Return the [x, y] coordinate for the center point of the cell that contains the specified text.  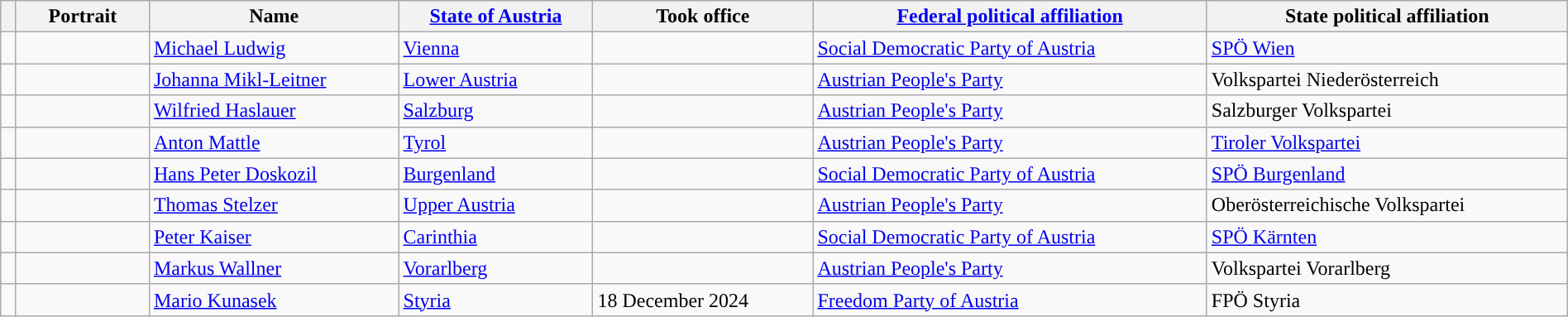
Johanna Mikl-Leitner [274, 79]
SPÖ Burgenland [1387, 174]
Upper Austria [496, 205]
Hans Peter Doskozil [274, 174]
Took office [703, 17]
State of Austria [496, 17]
Federal political affiliation [1010, 17]
Carinthia [496, 237]
Wilfried Haslauer [274, 111]
Styria [496, 300]
Vienna [496, 48]
Vorarlberg [496, 268]
Tyrol [496, 142]
Lower Austria [496, 79]
State political affiliation [1387, 17]
Freedom Party of Austria [1010, 300]
Markus Wallner [274, 268]
SPÖ Wien [1387, 48]
FPÖ Styria [1387, 300]
Name [274, 17]
Salzburg [496, 111]
Mario Kunasek [274, 300]
Peter Kaiser [274, 237]
Oberösterreichische Volkspartei [1387, 205]
Tiroler Volkspartei [1387, 142]
Michael Ludwig [274, 48]
Volkspartei Vorarlberg [1387, 268]
Anton Mattle [274, 142]
Burgenland [496, 174]
Volkspartei Niederösterreich [1387, 79]
Portrait [83, 17]
Thomas Stelzer [274, 205]
Salzburger Volkspartei [1387, 111]
18 December 2024 [703, 300]
SPÖ Kärnten [1387, 237]
